Pinpoint the cell where the given text exists, returning its (X, Y) midpoint coordinate. 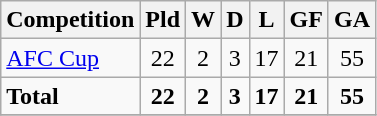
Total (70, 96)
GF (306, 20)
W (204, 20)
Pld (163, 20)
D (235, 20)
Competition (70, 20)
GA (352, 20)
AFC Cup (70, 58)
L (266, 20)
